Provide the (x, y) coordinate of the cell's center where the given text is located.  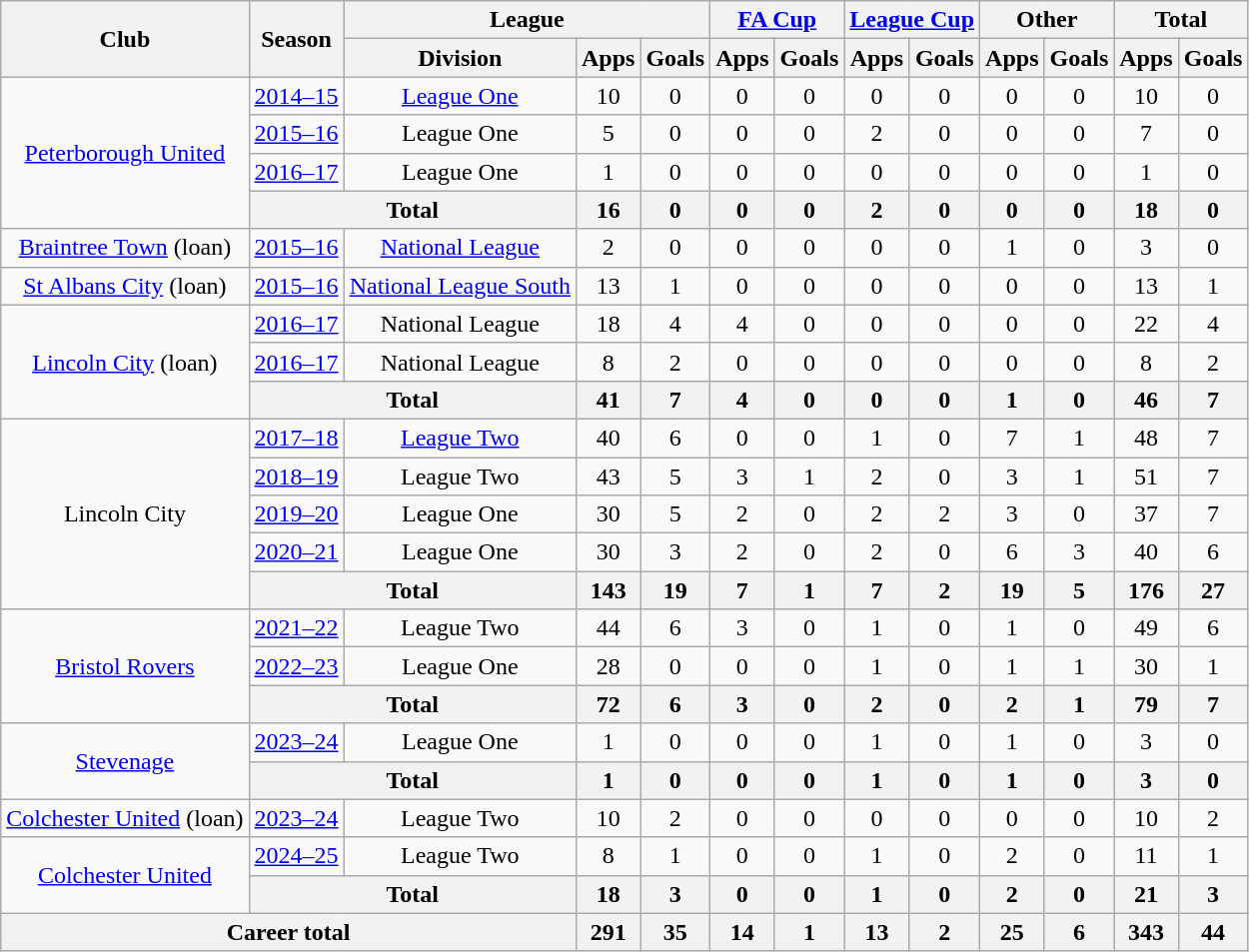
Colchester United (125, 875)
2014–15 (296, 96)
25 (1012, 932)
37 (1146, 514)
14 (742, 932)
Division (460, 58)
35 (675, 932)
28 (608, 666)
Bristol Rovers (125, 666)
Peterborough United (125, 153)
51 (1146, 476)
11 (1146, 856)
Season (296, 39)
48 (1146, 438)
Colchester United (loan) (125, 818)
Club (125, 39)
2022–23 (296, 666)
Stevenage (125, 761)
League (528, 20)
2021–22 (296, 628)
Lincoln City (loan) (125, 362)
Career total (289, 932)
27 (1213, 590)
72 (608, 704)
343 (1146, 932)
St Albans City (loan) (125, 286)
2019–20 (296, 514)
79 (1146, 704)
2024–25 (296, 856)
41 (608, 400)
46 (1146, 400)
Lincoln City (125, 513)
League Cup (912, 20)
2018–19 (296, 476)
2020–21 (296, 552)
22 (1146, 324)
National League South (460, 286)
291 (608, 932)
49 (1146, 628)
Braintree Town (loan) (125, 248)
Other (1047, 20)
21 (1146, 894)
143 (608, 590)
FA Cup (777, 20)
2017–18 (296, 438)
16 (608, 210)
43 (608, 476)
176 (1146, 590)
